Output the [x, y] coordinate of the center of the cell containing the given text.  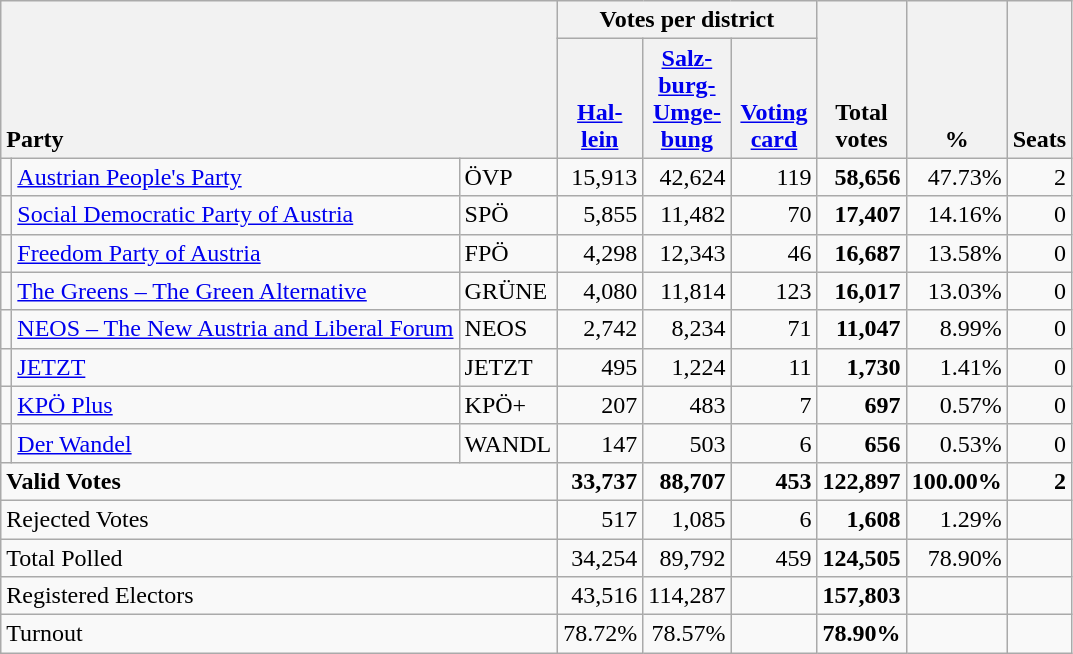
89,792 [687, 557]
70 [774, 215]
58,656 [862, 177]
Votingcard [774, 98]
13.03% [956, 291]
207 [600, 405]
147 [600, 443]
% [956, 80]
2,742 [600, 329]
123 [774, 291]
11,482 [687, 215]
122,897 [862, 481]
Valid Votes [279, 481]
78.72% [600, 634]
42,624 [687, 177]
Salz-burg-Umge-bung [687, 98]
Votes per district [687, 20]
1.29% [956, 519]
NEOS [508, 329]
1,608 [862, 519]
The Greens – The Green Alternative [236, 291]
Rejected Votes [279, 519]
Total Polled [279, 557]
656 [862, 443]
Totalvotes [862, 80]
12,343 [687, 253]
Turnout [279, 634]
517 [600, 519]
Freedom Party of Austria [236, 253]
697 [862, 405]
495 [600, 367]
100.00% [956, 481]
88,707 [687, 481]
4,080 [600, 291]
KPÖ+ [508, 405]
Der Wandel [236, 443]
14.16% [956, 215]
1.41% [956, 367]
KPÖ Plus [236, 405]
0.57% [956, 405]
Hal-lein [600, 98]
5,855 [600, 215]
459 [774, 557]
4,298 [600, 253]
NEOS – The New Austria and Liberal Forum [236, 329]
7 [774, 405]
503 [687, 443]
11 [774, 367]
11,047 [862, 329]
1,085 [687, 519]
Austrian People's Party [236, 177]
16,687 [862, 253]
Social Democratic Party of Austria [236, 215]
16,017 [862, 291]
34,254 [600, 557]
GRÜNE [508, 291]
46 [774, 253]
17,407 [862, 215]
FPÖ [508, 253]
0.53% [956, 443]
78.57% [687, 634]
Registered Electors [279, 596]
15,913 [600, 177]
11,814 [687, 291]
114,287 [687, 596]
WANDL [508, 443]
Party [279, 80]
124,505 [862, 557]
1,224 [687, 367]
SPÖ [508, 215]
33,737 [600, 481]
47.73% [956, 177]
71 [774, 329]
43,516 [600, 596]
483 [687, 405]
119 [774, 177]
ÖVP [508, 177]
1,730 [862, 367]
Seats [1039, 80]
8,234 [687, 329]
157,803 [862, 596]
8.99% [956, 329]
453 [774, 481]
13.58% [956, 253]
